From the cell containing the given text, extract its center point as [x, y] coordinate. 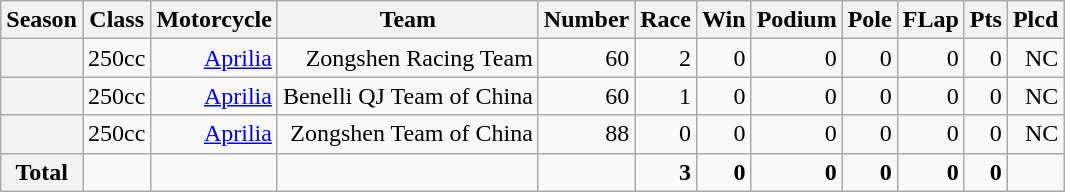
Win [724, 20]
Number [586, 20]
2 [666, 58]
Pts [986, 20]
FLap [930, 20]
Zongshen Racing Team [408, 58]
Season [42, 20]
Podium [796, 20]
Class [116, 20]
Plcd [1035, 20]
Team [408, 20]
Motorcycle [214, 20]
Race [666, 20]
Benelli QJ Team of China [408, 96]
Pole [870, 20]
Total [42, 172]
3 [666, 172]
Zongshen Team of China [408, 134]
1 [666, 96]
88 [586, 134]
